Identify which cell holds the provided text, then report its (X, Y) central coordinate. 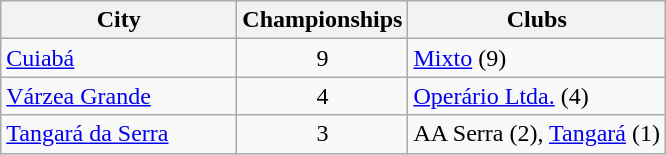
Tangará da Serra (119, 134)
Operário Ltda. (4) (537, 96)
Várzea Grande (119, 96)
AA Serra (2), Tangará (1) (537, 134)
Championships (322, 20)
4 (322, 96)
City (119, 20)
Mixto (9) (537, 58)
3 (322, 134)
9 (322, 58)
Clubs (537, 20)
Cuiabá (119, 58)
